Scan for the cell matching the given text and deliver its (X, Y) coordinate at center. 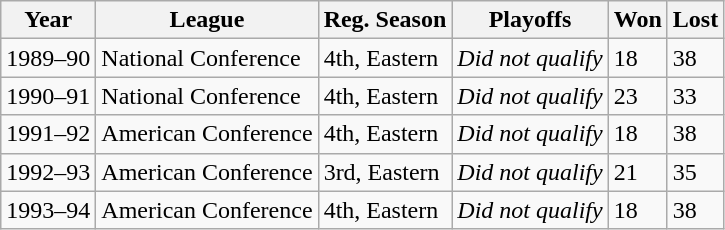
1993–94 (48, 210)
1992–93 (48, 172)
Lost (695, 20)
33 (695, 96)
Playoffs (530, 20)
Year (48, 20)
1991–92 (48, 134)
1989–90 (48, 58)
21 (638, 172)
3rd, Eastern (385, 172)
35 (695, 172)
Won (638, 20)
23 (638, 96)
League (207, 20)
Reg. Season (385, 20)
1990–91 (48, 96)
